Provide the (x, y) coordinate of the cell's center where the given text is located.  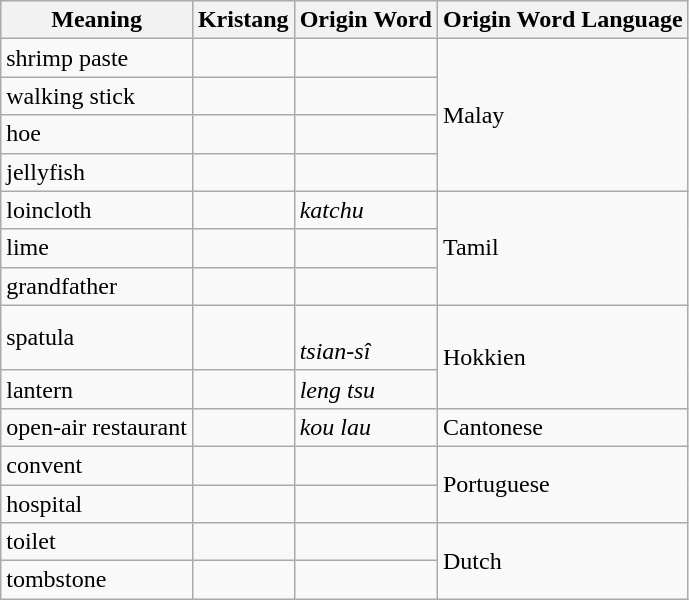
convent (97, 465)
open-air restaurant (97, 427)
Meaning (97, 20)
tsian-sî (366, 338)
shrimp paste (97, 58)
Origin Word (366, 20)
toilet (97, 542)
grandfather (97, 286)
Portuguese (562, 484)
loincloth (97, 210)
walking stick (97, 96)
lime (97, 248)
hoe (97, 134)
Origin Word Language (562, 20)
spatula (97, 338)
hospital (97, 503)
lantern (97, 389)
Malay (562, 115)
Kristang (243, 20)
Tamil (562, 248)
jellyfish (97, 172)
Cantonese (562, 427)
Dutch (562, 561)
Hokkien (562, 356)
leng tsu (366, 389)
katchu (366, 210)
tombstone (97, 580)
kou lau (366, 427)
